Determine the [X, Y] coordinate at the center of the cell enclosing the given text.  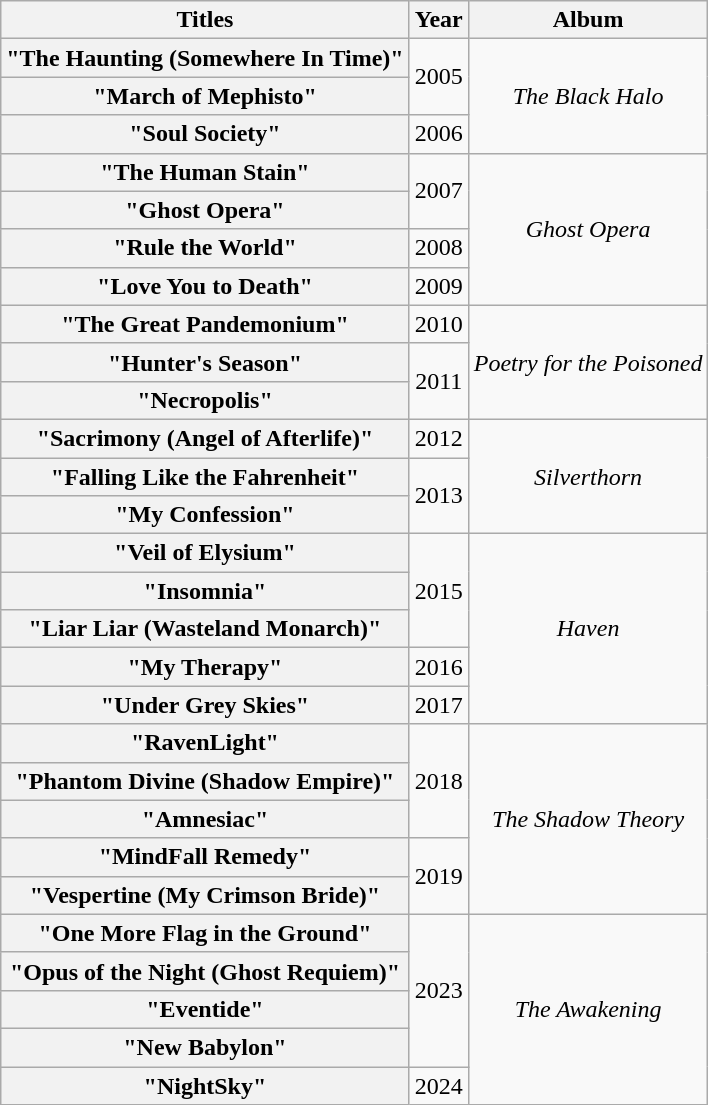
"Eventide" [205, 1009]
2008 [438, 248]
"Insomnia" [205, 591]
2010 [438, 324]
"Vespertine (My Crimson Bride)" [205, 895]
"Soul Society" [205, 134]
"Veil of Elysium" [205, 553]
2019 [438, 876]
"Opus of the Night (Ghost Requiem)" [205, 971]
"Under Grey Skies" [205, 705]
2015 [438, 591]
"MindFall Remedy" [205, 857]
"One More Flag in the Ground" [205, 933]
2013 [438, 496]
2011 [438, 381]
"Phantom Divine (Shadow Empire)" [205, 781]
"Amnesiac" [205, 819]
Year [438, 20]
2016 [438, 667]
"Hunter's Season" [205, 362]
2007 [438, 191]
2018 [438, 781]
Silverthorn [588, 476]
The Awakening [588, 1009]
Haven [588, 629]
"Necropolis" [205, 400]
2009 [438, 286]
Poetry for the Poisoned [588, 362]
"Sacrimony (Angel of Afterlife)" [205, 438]
"New Babylon" [205, 1047]
The Black Halo [588, 96]
"Falling Like the Fahrenheit" [205, 477]
The Shadow Theory [588, 819]
"March of Mephisto" [205, 96]
"NightSky" [205, 1085]
2024 [438, 1085]
Album [588, 20]
2012 [438, 438]
"RavenLight" [205, 743]
"The Haunting (Somewhere In Time)" [205, 58]
"The Human Stain" [205, 172]
"Liar Liar (Wasteland Monarch)" [205, 629]
2017 [438, 705]
2006 [438, 134]
2023 [438, 990]
"Love You to Death" [205, 286]
"My Confession" [205, 515]
2005 [438, 77]
"Ghost Opera" [205, 210]
Ghost Opera [588, 229]
"The Great Pandemonium" [205, 324]
Titles [205, 20]
"My Therapy" [205, 667]
"Rule the World" [205, 248]
